Determine the [x, y] coordinate at the center of the cell enclosing the given text.  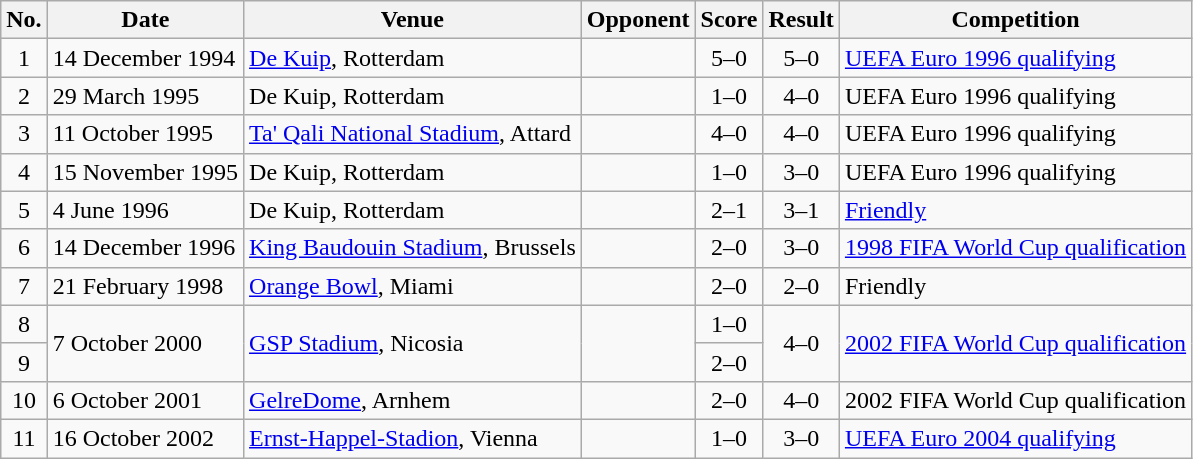
10 [24, 400]
4 [24, 172]
Date [145, 20]
29 March 1995 [145, 96]
9 [24, 362]
11 [24, 438]
3–1 [801, 210]
Venue [413, 20]
16 October 2002 [145, 438]
UEFA Euro 2004 qualifying [1015, 438]
GelreDome, Arnhem [413, 400]
14 December 1996 [145, 248]
2 [24, 96]
7 October 2000 [145, 343]
21 February 1998 [145, 286]
3 [24, 134]
6 October 2001 [145, 400]
GSP Stadium, Nicosia [413, 343]
4 June 1996 [145, 210]
6 [24, 248]
14 December 1994 [145, 58]
Score [729, 20]
No. [24, 20]
Ernst-Happel-Stadion, Vienna [413, 438]
8 [24, 324]
1 [24, 58]
7 [24, 286]
15 November 1995 [145, 172]
11 October 1995 [145, 134]
5 [24, 210]
Opponent [638, 20]
2–1 [729, 210]
Result [801, 20]
Competition [1015, 20]
1998 FIFA World Cup qualification [1015, 248]
Orange Bowl, Miami [413, 286]
Ta' Qali National Stadium, Attard [413, 134]
King Baudouin Stadium, Brussels [413, 248]
